From the cell containing the given text, extract its center point as [x, y] coordinate. 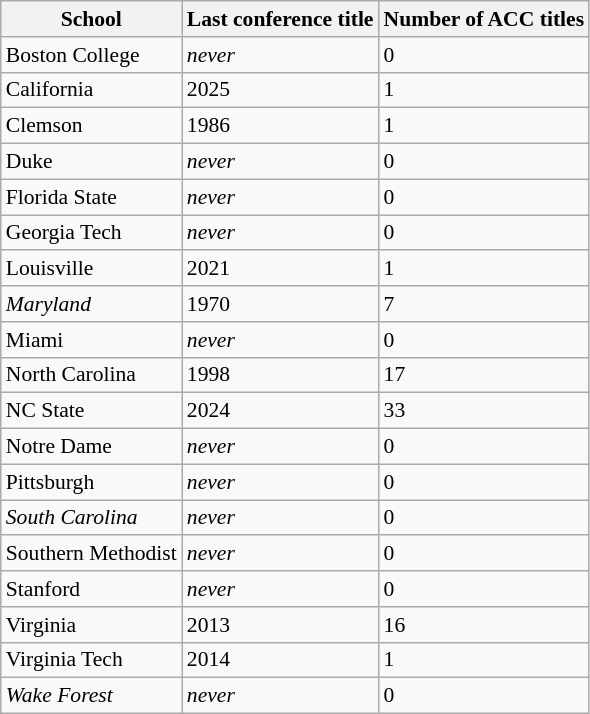
Southern Methodist [92, 554]
2025 [280, 90]
California [92, 90]
Wake Forest [92, 696]
Miami [92, 340]
16 [484, 625]
Clemson [92, 126]
Georgia Tech [92, 233]
7 [484, 304]
Louisville [92, 269]
1998 [280, 375]
Virginia Tech [92, 660]
Boston College [92, 55]
Pittsburgh [92, 482]
2024 [280, 411]
Last conference title [280, 19]
NC State [92, 411]
School [92, 19]
17 [484, 375]
Florida State [92, 197]
Stanford [92, 589]
1986 [280, 126]
33 [484, 411]
Maryland [92, 304]
Virginia [92, 625]
1970 [280, 304]
Notre Dame [92, 447]
2013 [280, 625]
North Carolina [92, 375]
Duke [92, 162]
Number of ACC titles [484, 19]
South Carolina [92, 518]
2014 [280, 660]
2021 [280, 269]
